For the text-containing cell, return its midpoint in (x, y) coordinate format. 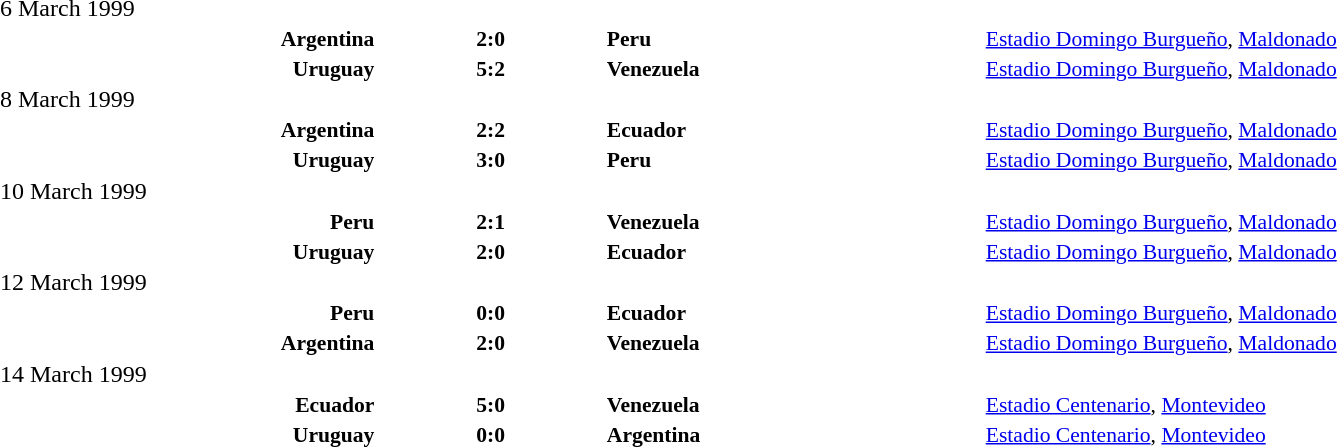
0:0 (490, 313)
3:0 (490, 160)
2:1 (490, 222)
2:2 (490, 130)
5:0 (490, 404)
5:2 (490, 68)
